From the cell containing the given text, extract its center point as (X, Y) coordinate. 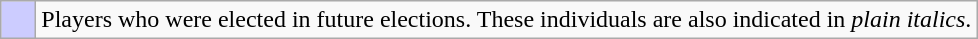
Players who were elected in future elections. These individuals are also indicated in plain italics. (506, 20)
